Output the [x, y] coordinate of the center of the cell containing the given text.  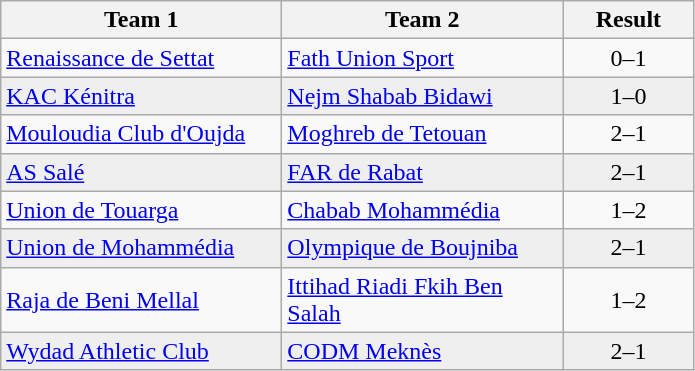
Union de Touarga [142, 210]
Moghreb de Tetouan [422, 134]
AS Salé [142, 172]
KAC Kénitra [142, 96]
Wydad Athletic Club [142, 351]
FAR de Rabat [422, 172]
Team 2 [422, 20]
Chabab Mohammédia [422, 210]
Ittihad Riadi Fkih Ben Salah [422, 300]
Olympique de Boujniba [422, 248]
Fath Union Sport [422, 58]
CODM Meknès [422, 351]
1–0 [628, 96]
Mouloudia Club d'Oujda [142, 134]
Raja de Beni Mellal [142, 300]
Union de Mohammédia [142, 248]
Nejm Shabab Bidawi [422, 96]
Renaissance de Settat [142, 58]
Team 1 [142, 20]
0–1 [628, 58]
Result [628, 20]
